Capture the cell that displays the provided text and extract its [x, y] central coordinate. 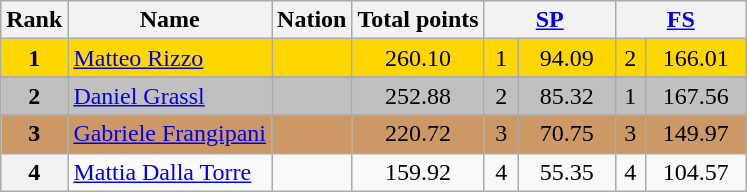
SP [550, 20]
167.56 [696, 96]
Matteo Rizzo [170, 58]
159.92 [418, 172]
85.32 [566, 96]
Rank [34, 20]
149.97 [696, 134]
94.09 [566, 58]
Total points [418, 20]
166.01 [696, 58]
252.88 [418, 96]
104.57 [696, 172]
Name [170, 20]
Gabriele Frangipani [170, 134]
Mattia Dalla Torre [170, 172]
Daniel Grassl [170, 96]
55.35 [566, 172]
FS [680, 20]
220.72 [418, 134]
70.75 [566, 134]
Nation [312, 20]
260.10 [418, 58]
